Extract the [x, y] coordinate from the center of the cell holding the provided text.  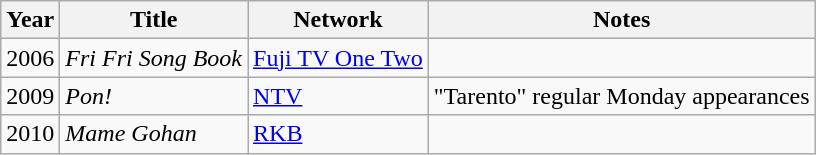
Network [338, 20]
2006 [30, 58]
Title [154, 20]
Notes [622, 20]
RKB [338, 134]
Pon! [154, 96]
"Tarento" regular Monday appearances [622, 96]
Mame Gohan [154, 134]
Fuji TV One Two [338, 58]
Fri Fri Song Book [154, 58]
NTV [338, 96]
2010 [30, 134]
2009 [30, 96]
Year [30, 20]
